Pinpoint the cell where the given text exists, returning its (X, Y) midpoint coordinate. 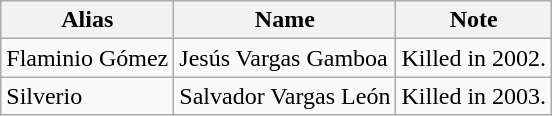
Alias (88, 20)
Salvador Vargas León (285, 96)
Killed in 2003. (474, 96)
Note (474, 20)
Flaminio Gómez (88, 58)
Killed in 2002. (474, 58)
Jesús Vargas Gamboa (285, 58)
Name (285, 20)
Silverio (88, 96)
